From the cell containing the given text, extract its center point as (x, y) coordinate. 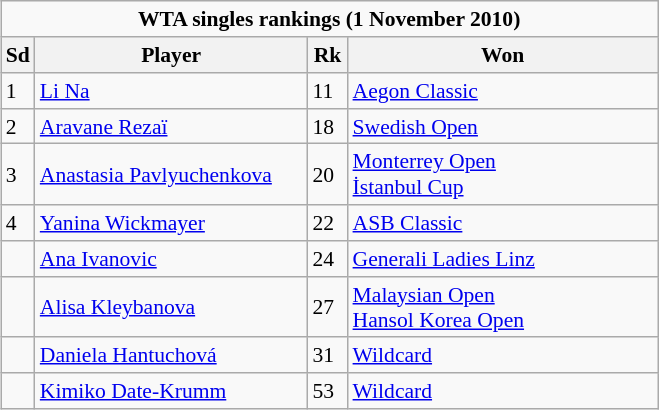
27 (327, 306)
Yanina Wickmayer (172, 223)
Swedish Open (503, 126)
Won (503, 55)
18 (327, 126)
Sd (18, 55)
Alisa Kleybanova (172, 306)
31 (327, 355)
Monterrey Openİstanbul Cup (503, 174)
Daniela Hantuchová (172, 355)
Kimiko Date-Krumm (172, 391)
WTA singles rankings (1 November 2010) (330, 19)
3 (18, 174)
1 (18, 91)
Player (172, 55)
ASB Classic (503, 223)
11 (327, 91)
Aravane Rezaï (172, 126)
Malaysian OpenHansol Korea Open (503, 306)
Rk (327, 55)
Generali Ladies Linz (503, 259)
22 (327, 223)
Aegon Classic (503, 91)
Li Na (172, 91)
53 (327, 391)
24 (327, 259)
4 (18, 223)
Ana Ivanovic (172, 259)
Anastasia Pavlyuchenkova (172, 174)
20 (327, 174)
2 (18, 126)
